Detect which cell encompasses the target text, then output its (X, Y) center coordinate. 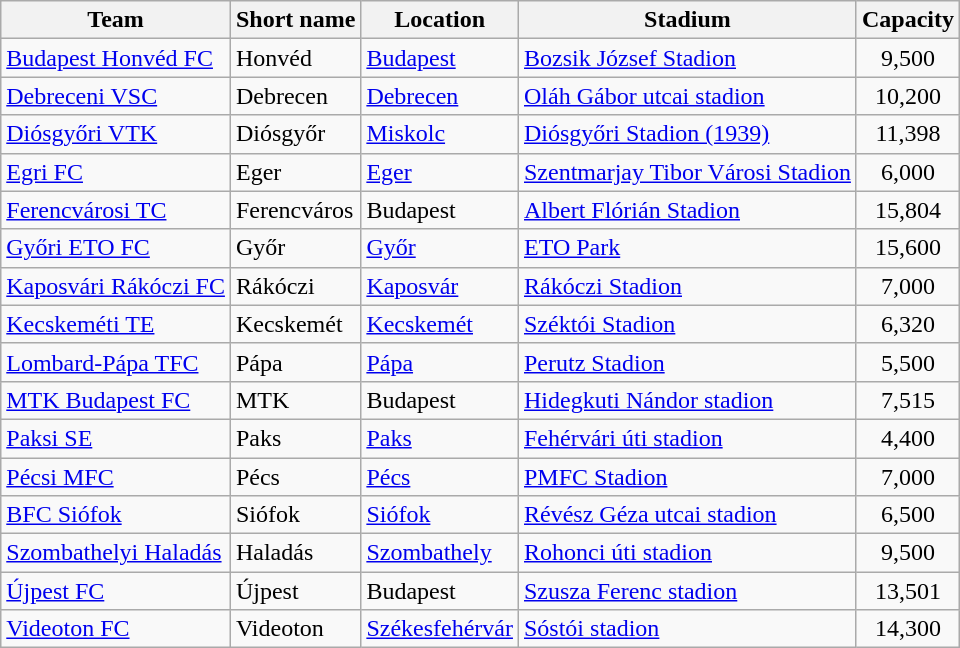
Rákóczi Stadion (687, 286)
PMFC Stadion (687, 477)
Paksi SE (116, 438)
15,600 (908, 248)
Pécsi MFC (116, 477)
6,500 (908, 515)
Kaposvár (440, 286)
Sóstói stadion (687, 629)
Szentmarjay Tibor Városi Stadion (687, 172)
11,398 (908, 134)
Székesfehérvár (440, 629)
Diósgyőri Stadion (1939) (687, 134)
15,804 (908, 210)
4,400 (908, 438)
Szusza Ferenc stadion (687, 591)
Lombard-Pápa TFC (116, 362)
6,000 (908, 172)
14,300 (908, 629)
Videoton (295, 629)
Videoton FC (116, 629)
Debreceni VSC (116, 96)
Ferencváros (295, 210)
6,320 (908, 324)
Szombathely (440, 553)
Kecskeméti TE (116, 324)
Location (440, 20)
13,501 (908, 591)
Perutz Stadion (687, 362)
Budapest Honvéd FC (116, 58)
ETO Park (687, 248)
Újpest FC (116, 591)
Rákóczi (295, 286)
Albert Flórián Stadion (687, 210)
Révész Géza utcai stadion (687, 515)
Bozsik József Stadion (687, 58)
Diósgyőri VTK (116, 134)
Capacity (908, 20)
Short name (295, 20)
Szombathelyi Haladás (116, 553)
Fehérvári úti stadion (687, 438)
Miskolc (440, 134)
Stadium (687, 20)
Haladás (295, 553)
Honvéd (295, 58)
5,500 (908, 362)
MTK (295, 400)
Rohonci úti stadion (687, 553)
Team (116, 20)
Kaposvári Rákóczi FC (116, 286)
Diósgyőr (295, 134)
Oláh Gábor utcai stadion (687, 96)
MTK Budapest FC (116, 400)
Újpest (295, 591)
BFC Siófok (116, 515)
Széktói Stadion (687, 324)
Hidegkuti Nándor stadion (687, 400)
Ferencvárosi TC (116, 210)
7,515 (908, 400)
Egri FC (116, 172)
10,200 (908, 96)
Győri ETO FC (116, 248)
